Locate the cell with the specified text and output its [x, y] center coordinate. 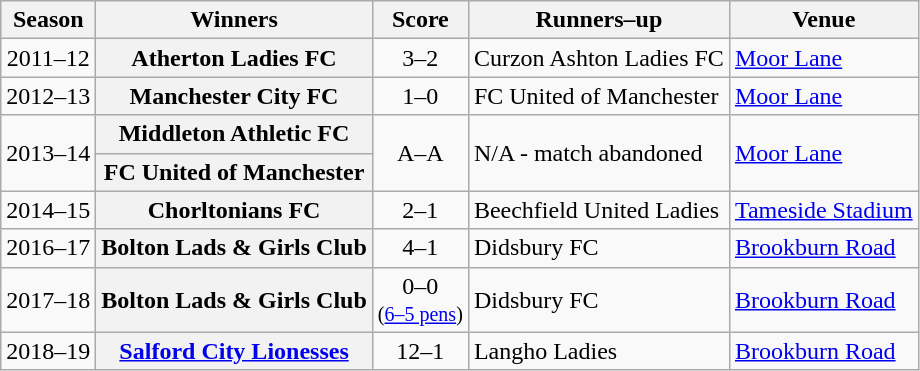
Manchester City FC [234, 96]
Salford City Lionesses [234, 351]
Venue [824, 20]
Langho Ladies [598, 351]
2014–15 [48, 210]
2016–17 [48, 248]
Atherton Ladies FC [234, 58]
Runners–up [598, 20]
Curzon Ashton Ladies FC [598, 58]
Middleton Athletic FC [234, 134]
0–0 (6–5 pens) [420, 300]
Season [48, 20]
A–A [420, 153]
Beechfield United Ladies [598, 210]
4–1 [420, 248]
Chorltonians FC [234, 210]
2017–18 [48, 300]
2011–12 [48, 58]
12–1 [420, 351]
2013–14 [48, 153]
N/A - match abandoned [598, 153]
2–1 [420, 210]
2018–19 [48, 351]
Score [420, 20]
2012–13 [48, 96]
1–0 [420, 96]
Tameside Stadium [824, 210]
Winners [234, 20]
3–2 [420, 58]
